Identify which cell holds the provided text, then report its (x, y) central coordinate. 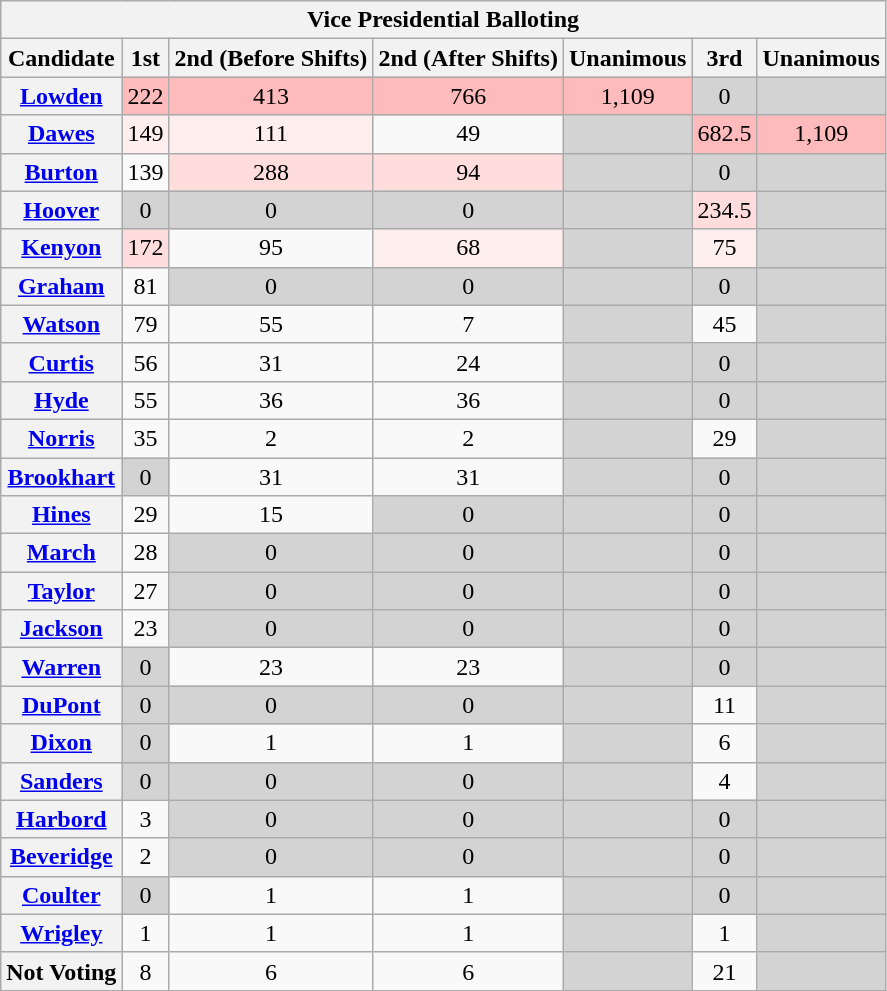
March (62, 553)
Hyde (62, 400)
1st (146, 58)
Sanders (62, 781)
Lowden (62, 96)
28 (146, 553)
Kenyon (62, 248)
35 (146, 438)
Curtis (62, 362)
94 (468, 172)
24 (468, 362)
139 (146, 172)
Harbord (62, 819)
79 (146, 324)
Graham (62, 286)
Hoover (62, 210)
172 (146, 248)
766 (468, 96)
Hines (62, 515)
Not Voting (62, 971)
81 (146, 286)
Vice Presidential Balloting (444, 20)
75 (724, 248)
Brookhart (62, 477)
11 (724, 705)
234.5 (724, 210)
DuPont (62, 705)
15 (271, 515)
288 (271, 172)
27 (146, 591)
Norris (62, 438)
7 (468, 324)
4 (724, 781)
45 (724, 324)
2nd (Before Shifts) (271, 58)
56 (146, 362)
149 (146, 134)
Wrigley (62, 933)
Watson (62, 324)
Burton (62, 172)
49 (468, 134)
3 (146, 819)
222 (146, 96)
8 (146, 971)
Taylor (62, 591)
Coulter (62, 895)
3rd (724, 58)
Candidate (62, 58)
21 (724, 971)
Beveridge (62, 857)
Jackson (62, 629)
682.5 (724, 134)
Dawes (62, 134)
Warren (62, 667)
Dixon (62, 743)
2nd (After Shifts) (468, 58)
413 (271, 96)
95 (271, 248)
111 (271, 134)
68 (468, 248)
